Identify which cell holds the provided text, then report its (X, Y) central coordinate. 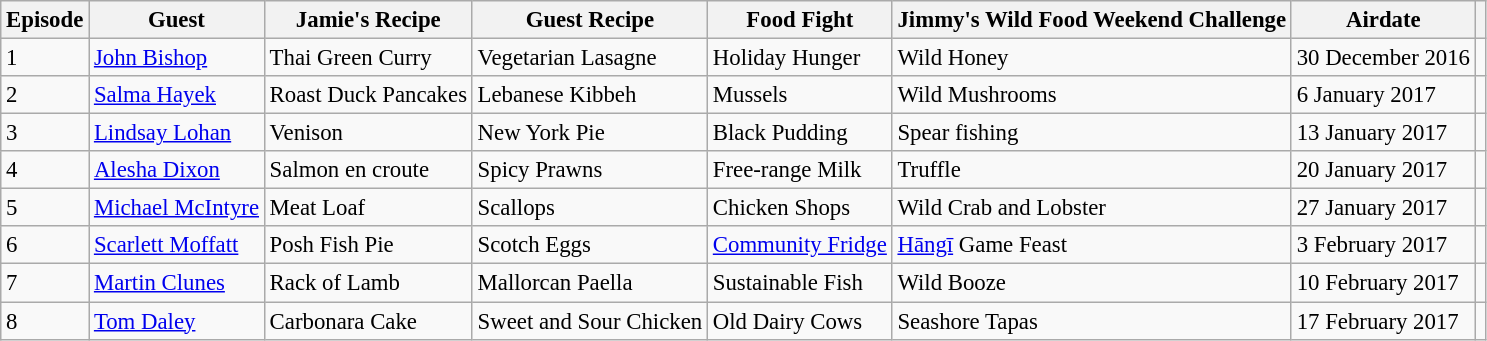
7 (45, 283)
Lebanese Kibbeh (590, 95)
Spear fishing (1092, 133)
8 (45, 321)
Venison (368, 133)
New York Pie (590, 133)
4 (45, 170)
6 (45, 245)
Lindsay Lohan (177, 133)
Sweet and Sour Chicken (590, 321)
2 (45, 95)
Black Pudding (800, 133)
Meat Loaf (368, 208)
Scarlett Moffatt (177, 245)
Sustainable Fish (800, 283)
Tom Daley (177, 321)
Guest (177, 20)
Mallorcan Paella (590, 283)
Salma Hayek (177, 95)
Wild Booze (1092, 283)
John Bishop (177, 58)
5 (45, 208)
Community Fridge (800, 245)
Mussels (800, 95)
10 February 2017 (1383, 283)
Wild Mushrooms (1092, 95)
27 January 2017 (1383, 208)
Salmon en croute (368, 170)
Seashore Tapas (1092, 321)
Wild Crab and Lobster (1092, 208)
Hāngī Game Feast (1092, 245)
Jimmy's Wild Food Weekend Challenge (1092, 20)
30 December 2016 (1383, 58)
Old Dairy Cows (800, 321)
Spicy Prawns (590, 170)
Holiday Hunger (800, 58)
Episode (45, 20)
Free-range Milk (800, 170)
Chicken Shops (800, 208)
17 February 2017 (1383, 321)
Roast Duck Pancakes (368, 95)
1 (45, 58)
Scallops (590, 208)
Rack of Lamb (368, 283)
Jamie's Recipe (368, 20)
Martin Clunes (177, 283)
13 January 2017 (1383, 133)
3 (45, 133)
Posh Fish Pie (368, 245)
Alesha Dixon (177, 170)
Vegetarian Lasagne (590, 58)
6 January 2017 (1383, 95)
Wild Honey (1092, 58)
20 January 2017 (1383, 170)
Carbonara Cake (368, 321)
Thai Green Curry (368, 58)
Guest Recipe (590, 20)
Food Fight (800, 20)
3 February 2017 (1383, 245)
Scotch Eggs (590, 245)
Airdate (1383, 20)
Michael McIntyre (177, 208)
Truffle (1092, 170)
